Provide the [x, y] coordinate of the cell's center where the given text is located.  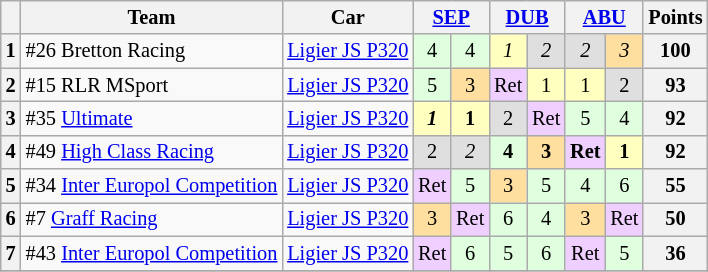
#26 Bretton Racing [152, 51]
#7 Graff Racing [152, 219]
DUB [527, 17]
50 [675, 219]
Team [152, 17]
100 [675, 51]
36 [675, 253]
#35 Ultimate [152, 118]
93 [675, 85]
#43 Inter Europol Competition [152, 253]
#49 High Class Racing [152, 152]
7 [11, 253]
Points [675, 17]
55 [675, 186]
Car [348, 17]
#15 RLR MSport [152, 85]
SEP [451, 17]
ABU [604, 17]
#34 Inter Europol Competition [152, 186]
